Locate the cell with the specified text and output its (x, y) center coordinate. 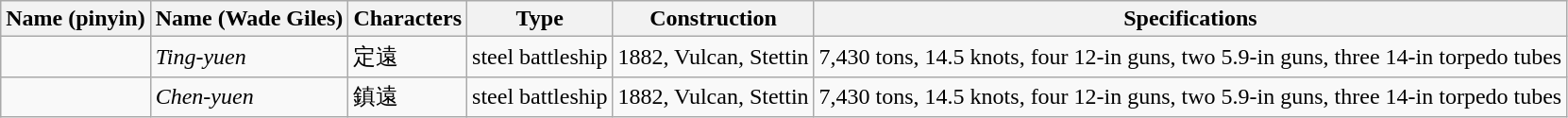
Chen-yuen (249, 96)
Specifications (1190, 19)
Name (Wade Giles) (249, 19)
Type (540, 19)
Name (pinyin) (76, 19)
Construction (714, 19)
Characters (408, 19)
Ting-yuen (249, 57)
鎮遠 (408, 96)
定遠 (408, 57)
